Extract the [X, Y] coordinate from the center of the cell holding the provided text.  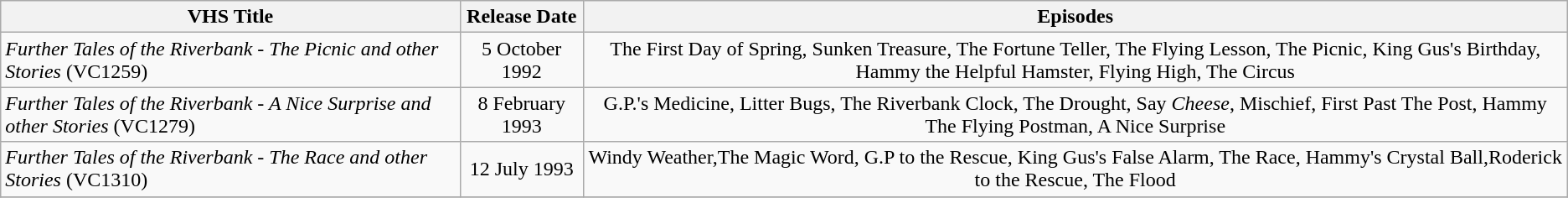
VHS Title [231, 17]
Further Tales of the Riverbank - A Nice Surprise and other Stories (VC1279) [231, 114]
Release Date [521, 17]
8 February 1993 [521, 114]
Further Tales of the Riverbank - The Picnic and other Stories (VC1259) [231, 60]
12 July 1993 [521, 169]
Further Tales of the Riverbank - The Race and other Stories (VC1310) [231, 169]
5 October 1992 [521, 60]
Episodes [1075, 17]
Windy Weather,The Magic Word, G.P to the Rescue, King Gus's False Alarm, The Race, Hammy's Crystal Ball,Roderick to the Rescue, The Flood [1075, 169]
G.P.'s Medicine, Litter Bugs, The Riverbank Clock, The Drought, Say Cheese, Mischief, First Past The Post, Hammy The Flying Postman, A Nice Surprise [1075, 114]
